Search for the cell housing the specified text and yield its [X, Y] center coordinate. 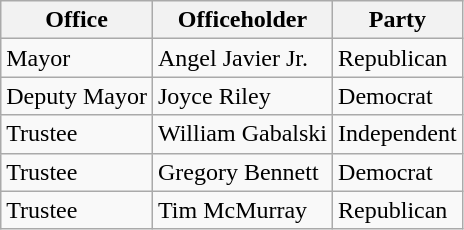
Officeholder [242, 20]
William Gabalski [242, 134]
Mayor [77, 58]
Independent [398, 134]
Office [77, 20]
Tim McMurray [242, 210]
Gregory Bennett [242, 172]
Angel Javier Jr. [242, 58]
Joyce Riley [242, 96]
Party [398, 20]
Deputy Mayor [77, 96]
